Find where the given text appears and provide that cell's center as (x, y) coordinate. 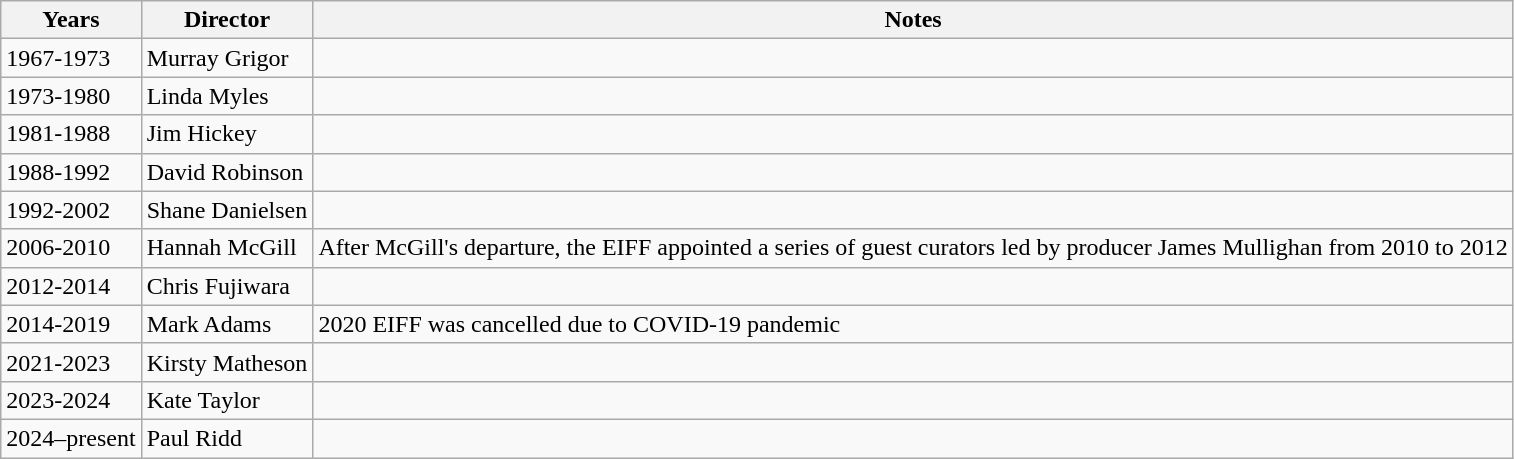
2021-2023 (71, 362)
Murray Grigor (227, 58)
Notes (913, 20)
Years (71, 20)
After McGill's departure, the EIFF appointed a series of guest curators led by producer James Mullighan from 2010 to 2012 (913, 248)
1981-1988 (71, 134)
2024–present (71, 438)
Kate Taylor (227, 400)
David Robinson (227, 172)
2023-2024 (71, 400)
Mark Adams (227, 324)
1967-1973 (71, 58)
2014-2019 (71, 324)
1988-1992 (71, 172)
Director (227, 20)
Paul Ridd (227, 438)
2006-2010 (71, 248)
Hannah McGill (227, 248)
Kirsty Matheson (227, 362)
Jim Hickey (227, 134)
1973-1980 (71, 96)
Chris Fujiwara (227, 286)
1992-2002 (71, 210)
Shane Danielsen (227, 210)
2020 EIFF was cancelled due to COVID-19 pandemic (913, 324)
Linda Myles (227, 96)
2012-2014 (71, 286)
